Determine the (X, Y) coordinate at the center of the cell enclosing the given text.  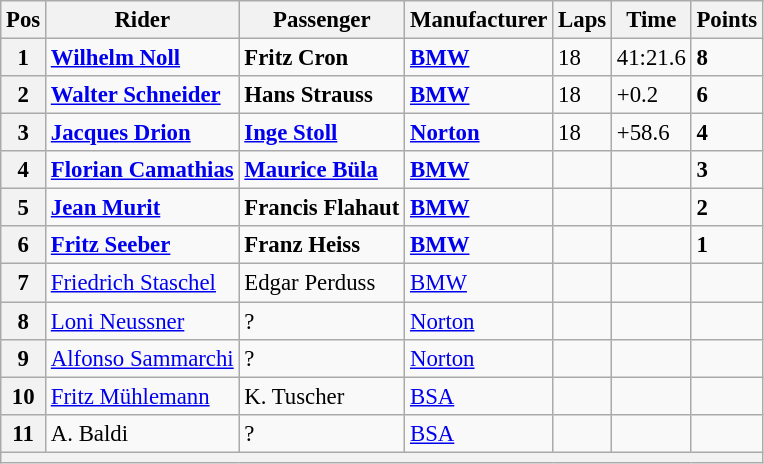
7 (24, 283)
Friedrich Staschel (143, 283)
Jacques Drion (143, 133)
41:21.6 (652, 58)
Walter Schneider (143, 95)
Inge Stoll (322, 133)
+58.6 (652, 133)
Pos (24, 20)
10 (24, 396)
Fritz Mühlemann (143, 396)
Franz Heiss (322, 245)
Rider (143, 20)
9 (24, 358)
Jean Murit (143, 208)
Francis Flahaut (322, 208)
Wilhelm Noll (143, 58)
Points (726, 20)
Time (652, 20)
11 (24, 433)
K. Tuscher (322, 396)
Edgar Perduss (322, 283)
5 (24, 208)
A. Baldi (143, 433)
Loni Neussner (143, 321)
Fritz Seeber (143, 245)
Hans Strauss (322, 95)
Passenger (322, 20)
Florian Camathias (143, 170)
Alfonso Sammarchi (143, 358)
Laps (582, 20)
Manufacturer (479, 20)
Maurice Büla (322, 170)
Fritz Cron (322, 58)
+0.2 (652, 95)
